Return the (X, Y) coordinate for the center point of the cell that contains the specified text.  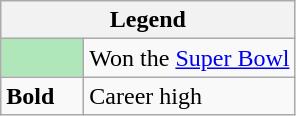
Career high (190, 96)
Won the Super Bowl (190, 58)
Legend (148, 20)
Bold (42, 96)
